Capture the cell that displays the provided text and extract its [x, y] central coordinate. 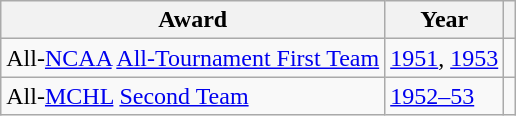
All-MCHL Second Team [193, 96]
Year [444, 20]
1951, 1953 [444, 58]
Award [193, 20]
1952–53 [444, 96]
All-NCAA All-Tournament First Team [193, 58]
